Find where the given text appears and provide that cell's center as (x, y) coordinate. 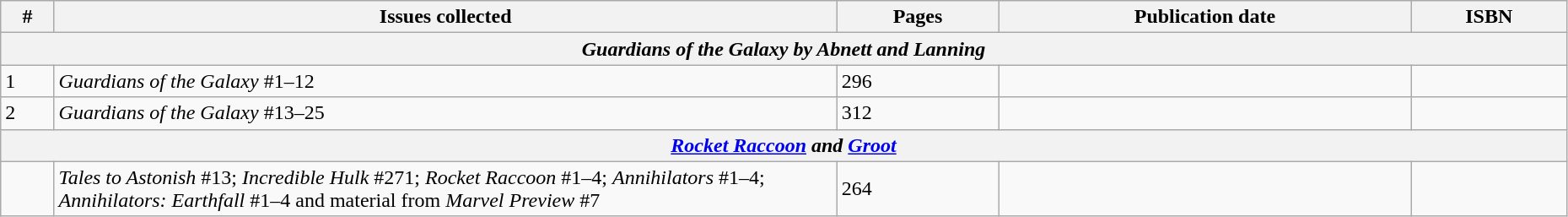
Tales to Astonish #13; Incredible Hulk #271; Rocket Raccoon #1–4; Annihilators #1–4; Annihilators: Earthfall #1–4 and material from Marvel Preview #7 (445, 189)
1 (27, 81)
Guardians of the Galaxy by Abnett and Lanning (784, 49)
ISBN (1489, 17)
Guardians of the Galaxy #1–12 (445, 81)
Guardians of the Galaxy #13–25 (445, 113)
Publication date (1205, 17)
Rocket Raccoon and Groot (784, 145)
Pages (918, 17)
296 (918, 81)
Issues collected (445, 17)
# (27, 17)
2 (27, 113)
312 (918, 113)
264 (918, 189)
